Provide the [x, y] coordinate of the cell's center where the given text is located.  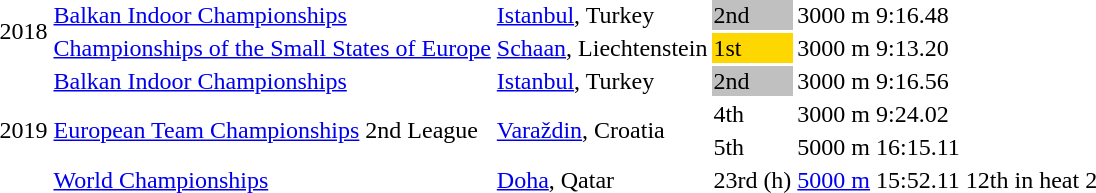
5000 m [834, 147]
4th [752, 114]
9:16.56 [918, 81]
9:16.48 [918, 15]
European Team Championships 2nd League [272, 130]
9:13.20 [918, 48]
Schaan, Liechtenstein [602, 48]
9:24.02 [918, 114]
5th [752, 147]
16:15.11 [918, 147]
Varaždin, Croatia [602, 130]
Championships of the Small States of Europe [272, 48]
1st [752, 48]
